Return [x, y] of the center of cell containing provided text 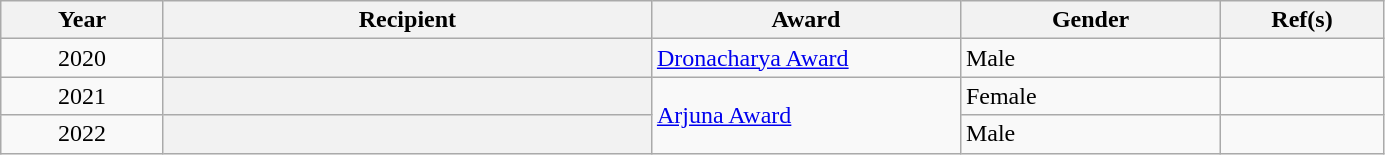
Dronacharya Award [806, 58]
Ref(s) [1302, 20]
2021 [82, 96]
Award [806, 20]
2020 [82, 58]
2022 [82, 134]
Female [1090, 96]
Year [82, 20]
Arjuna Award [806, 115]
Gender [1090, 20]
Recipient [407, 20]
